Find where the given text appears and provide that cell's center as [X, Y] coordinate. 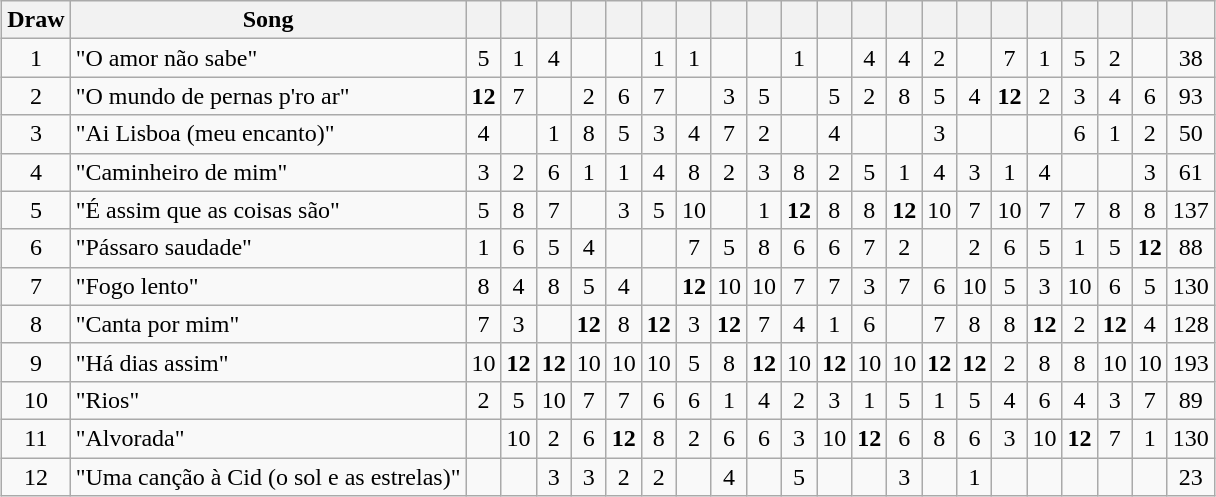
137 [1190, 210]
"Caminheiro de mim" [268, 172]
"Fogo lento" [268, 286]
"É assim que as coisas são" [268, 210]
Song [268, 20]
"O amor não sabe" [268, 58]
61 [1190, 172]
"Canta por mim" [268, 324]
"O mundo de pernas p'ro ar" [268, 96]
50 [1190, 134]
23 [1190, 477]
"Uma canção à Cid (o sol e as estrelas)" [268, 477]
128 [1190, 324]
88 [1190, 248]
"Pássaro saudade" [268, 248]
93 [1190, 96]
9 [36, 362]
193 [1190, 362]
38 [1190, 58]
Draw [36, 20]
11 [36, 438]
"Há dias assim" [268, 362]
89 [1190, 400]
"Alvorada" [268, 438]
"Ai Lisboa (meu encanto)" [268, 134]
"Rios" [268, 400]
